Find where the given text appears and provide that cell's center as [X, Y] coordinate. 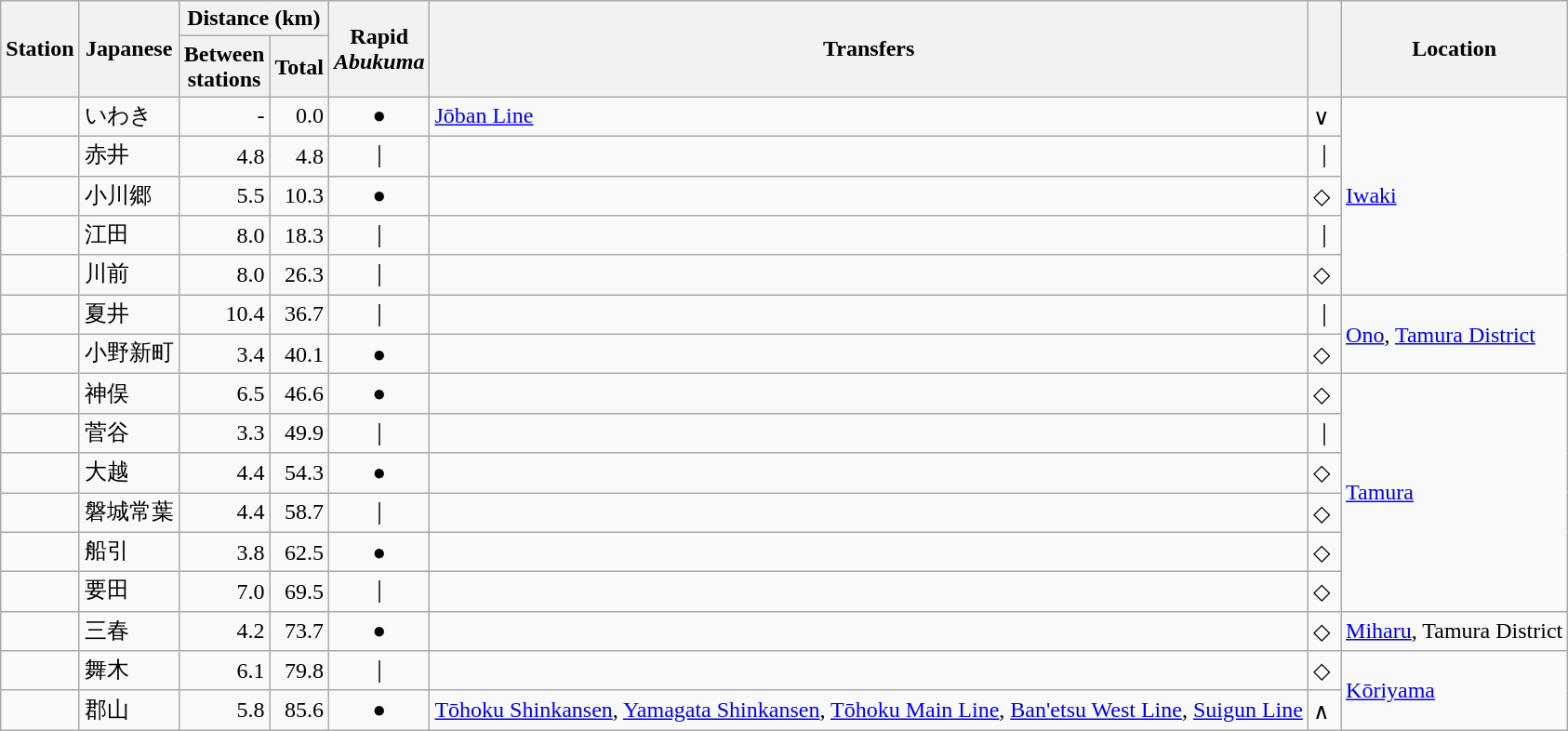
Total [299, 67]
Japanese [128, 48]
3.3 [224, 433]
79.8 [299, 671]
3.8 [224, 552]
49.9 [299, 433]
小川郷 [128, 195]
4.2 [224, 631]
船引 [128, 552]
73.7 [299, 631]
26.3 [299, 275]
Miharu, Tamura District [1455, 631]
Tōhoku Shinkansen, Yamagata Shinkansen, Tōhoku Main Line, Ban'etsu West Line, Suigun Line [869, 711]
Station [40, 48]
3.4 [224, 353]
RapidAbukuma [379, 48]
18.3 [299, 236]
7.0 [224, 591]
6.1 [224, 671]
川前 [128, 275]
0.0 [299, 117]
江田 [128, 236]
赤井 [128, 156]
夏井 [128, 314]
∨ [1324, 117]
小野新町 [128, 353]
10.4 [224, 314]
69.5 [299, 591]
- [224, 117]
郡山 [128, 711]
神俣 [128, 394]
菅谷 [128, 433]
Kōriyama [1455, 690]
Iwaki [1455, 195]
58.7 [299, 513]
62.5 [299, 552]
いわき [128, 117]
54.3 [299, 472]
磐城常葉 [128, 513]
Jōban Line [869, 117]
36.7 [299, 314]
Distance (km) [253, 19]
6.5 [224, 394]
Location [1455, 48]
5.8 [224, 711]
46.6 [299, 394]
Tamura [1455, 493]
85.6 [299, 711]
Transfers [869, 48]
Betweenstations [224, 67]
5.5 [224, 195]
10.3 [299, 195]
40.1 [299, 353]
要田 [128, 591]
Ono, Tamura District [1455, 335]
大越 [128, 472]
舞木 [128, 671]
∧ [1324, 711]
三春 [128, 631]
